From the cell containing the given text, extract its center point as [x, y] coordinate. 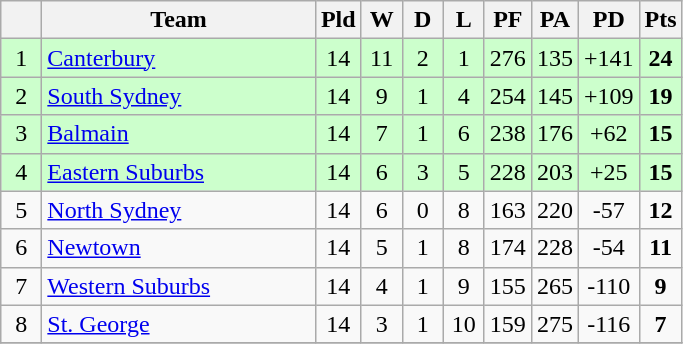
145 [554, 96]
+141 [608, 58]
L [464, 20]
+109 [608, 96]
Canterbury [179, 58]
PA [554, 20]
Pts [660, 20]
St. George [179, 324]
D [422, 20]
Pld [338, 20]
Newtown [179, 248]
24 [660, 58]
-57 [608, 210]
163 [508, 210]
-116 [608, 324]
PF [508, 20]
135 [554, 58]
South Sydney [179, 96]
North Sydney [179, 210]
265 [554, 286]
10 [464, 324]
12 [660, 210]
Eastern Suburbs [179, 172]
203 [554, 172]
176 [554, 134]
+62 [608, 134]
Balmain [179, 134]
-110 [608, 286]
Western Suburbs [179, 286]
238 [508, 134]
+25 [608, 172]
W [382, 20]
0 [422, 210]
254 [508, 96]
155 [508, 286]
-54 [608, 248]
19 [660, 96]
275 [554, 324]
276 [508, 58]
159 [508, 324]
174 [508, 248]
220 [554, 210]
Team [179, 20]
PD [608, 20]
